Extract the [x, y] coordinate from the center of the cell holding the provided text.  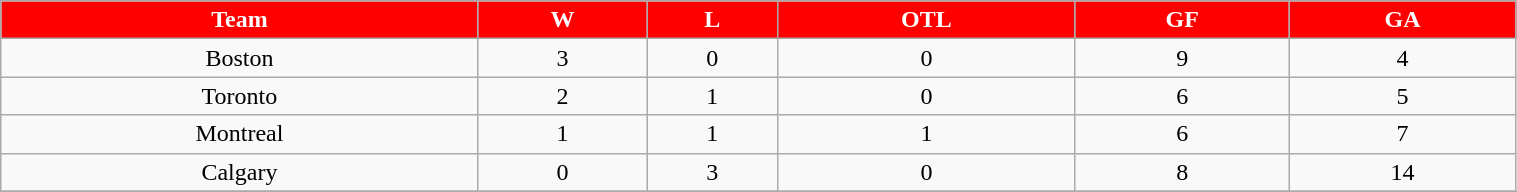
9 [1182, 58]
2 [562, 96]
GF [1182, 20]
GA [1402, 20]
Boston [240, 58]
Toronto [240, 96]
Montreal [240, 134]
8 [1182, 172]
14 [1402, 172]
Calgary [240, 172]
W [562, 20]
L [712, 20]
Team [240, 20]
5 [1402, 96]
4 [1402, 58]
7 [1402, 134]
OTL [927, 20]
